Return (x, y) of the center of cell containing provided text 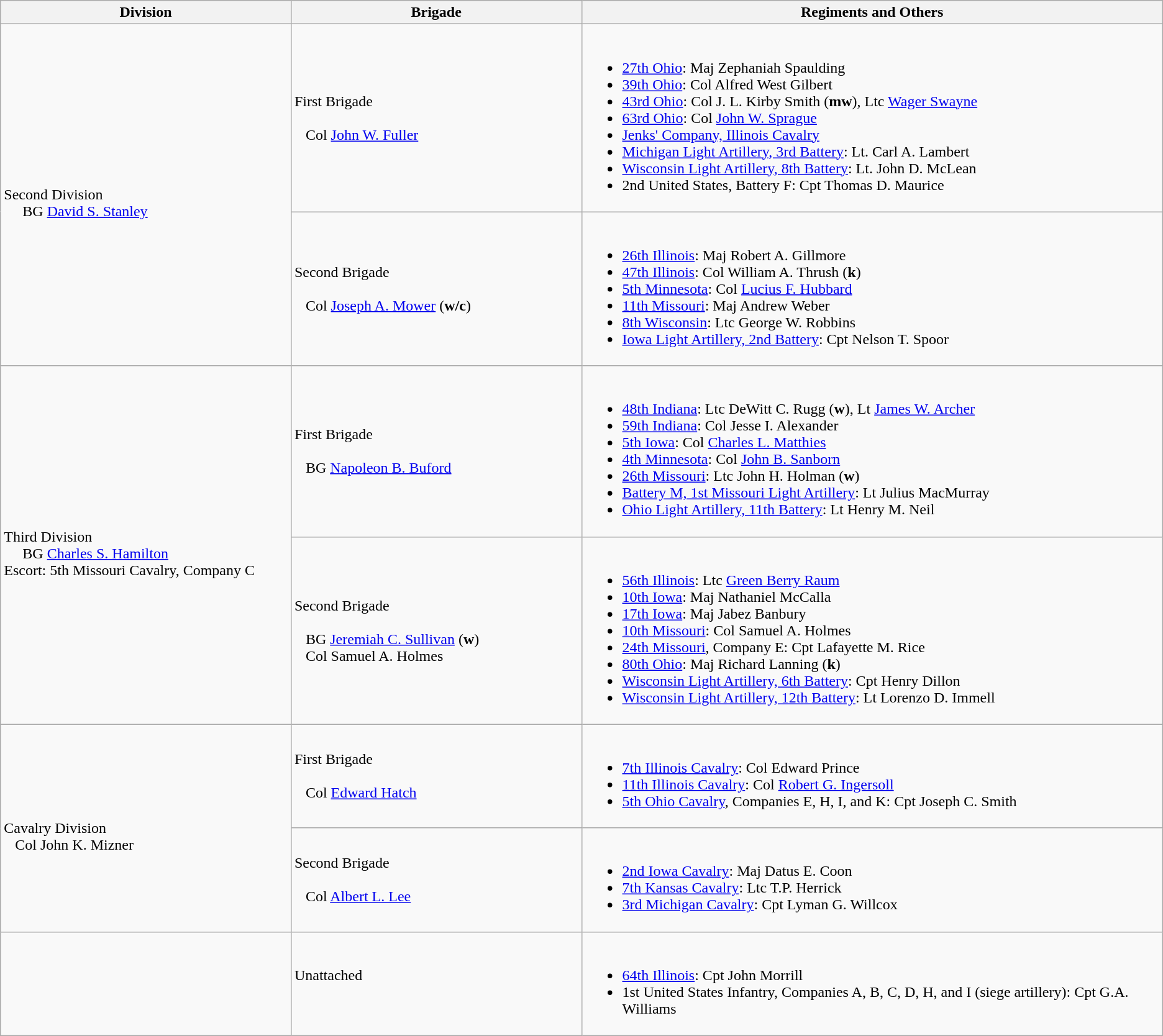
Division (146, 12)
Regiments and Others (872, 12)
Second Brigade Col Joseph A. Mower (w/c) (436, 289)
First Brigade BG Napoleon B. Buford (436, 451)
2nd Iowa Cavalry: Maj Datus E. Coon7th Kansas Cavalry: Ltc T.P. Herrick3rd Michigan Cavalry: Cpt Lyman G. Willcox (872, 879)
First Brigade Col Edward Hatch (436, 776)
Third Division BG Charles S. HamiltonEscort: 5th Missouri Cavalry, Company C (146, 545)
Brigade (436, 12)
Unattached (436, 984)
64th Illinois: Cpt John Morrill1st United States Infantry, Companies A, B, C, D, H, and I (siege artillery): Cpt G.A. Williams (872, 984)
7th Illinois Cavalry: Col Edward Prince11th Illinois Cavalry: Col Robert G. Ingersoll5th Ohio Cavalry, Companies E, H, I, and K: Cpt Joseph C. Smith (872, 776)
Cavalry Division Col John K. Mizner (146, 828)
Second Brigade Col Albert L. Lee (436, 879)
Second Brigade BG Jeremiah C. Sullivan (w) Col Samuel A. Holmes (436, 630)
Second Division BG David S. Stanley (146, 195)
First Brigade Col John W. Fuller (436, 118)
